Capture the cell that displays the provided text and extract its (x, y) central coordinate. 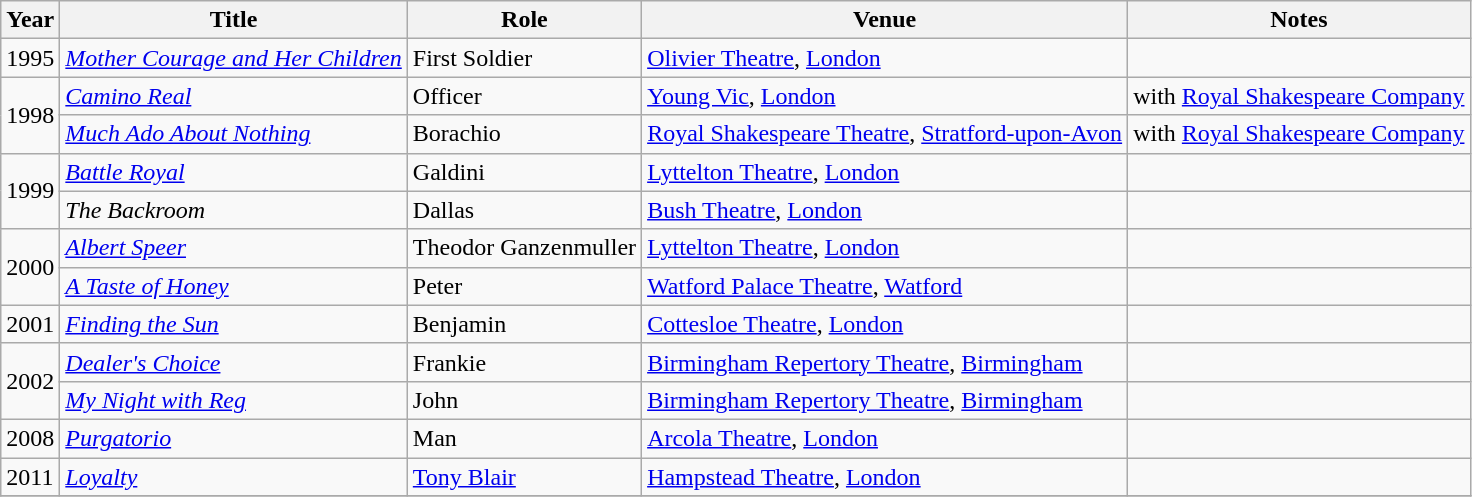
1998 (30, 115)
Dallas (524, 210)
John (524, 400)
Camino Real (234, 96)
Tony Blair (524, 477)
Finding the Sun (234, 324)
Title (234, 20)
Mother Courage and Her Children (234, 58)
The Backroom (234, 210)
Venue (885, 20)
First Soldier (524, 58)
Benjamin (524, 324)
Battle Royal (234, 172)
A Taste of Honey (234, 286)
Cottesloe Theatre, London (885, 324)
Albert Speer (234, 248)
Man (524, 438)
Hampstead Theatre, London (885, 477)
Loyalty (234, 477)
Young Vic, London (885, 96)
Borachio (524, 134)
My Night with Reg (234, 400)
Purgatorio (234, 438)
Galdini (524, 172)
Watford Palace Theatre, Watford (885, 286)
1999 (30, 191)
2002 (30, 381)
Year (30, 20)
Much Ado About Nothing (234, 134)
Officer (524, 96)
Royal Shakespeare Theatre, Stratford-upon-Avon (885, 134)
Peter (524, 286)
Olivier Theatre, London (885, 58)
Theodor Ganzenmuller (524, 248)
2001 (30, 324)
2008 (30, 438)
Role (524, 20)
1995 (30, 58)
2011 (30, 477)
Dealer's Choice (234, 362)
2000 (30, 267)
Bush Theatre, London (885, 210)
Arcola Theatre, London (885, 438)
Notes (1299, 20)
Frankie (524, 362)
